Locate the cell with the specified text and output its [X, Y] center coordinate. 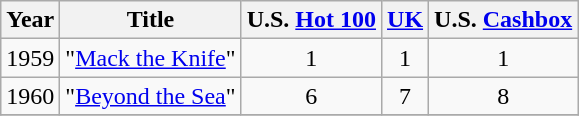
Title [150, 20]
"Beyond the Sea" [150, 96]
8 [504, 96]
6 [311, 96]
7 [406, 96]
1959 [30, 58]
Year [30, 20]
UK [406, 20]
U.S. Cashbox [504, 20]
U.S. Hot 100 [311, 20]
1960 [30, 96]
"Mack the Knife" [150, 58]
